From the cell containing the given text, extract its center point as (x, y) coordinate. 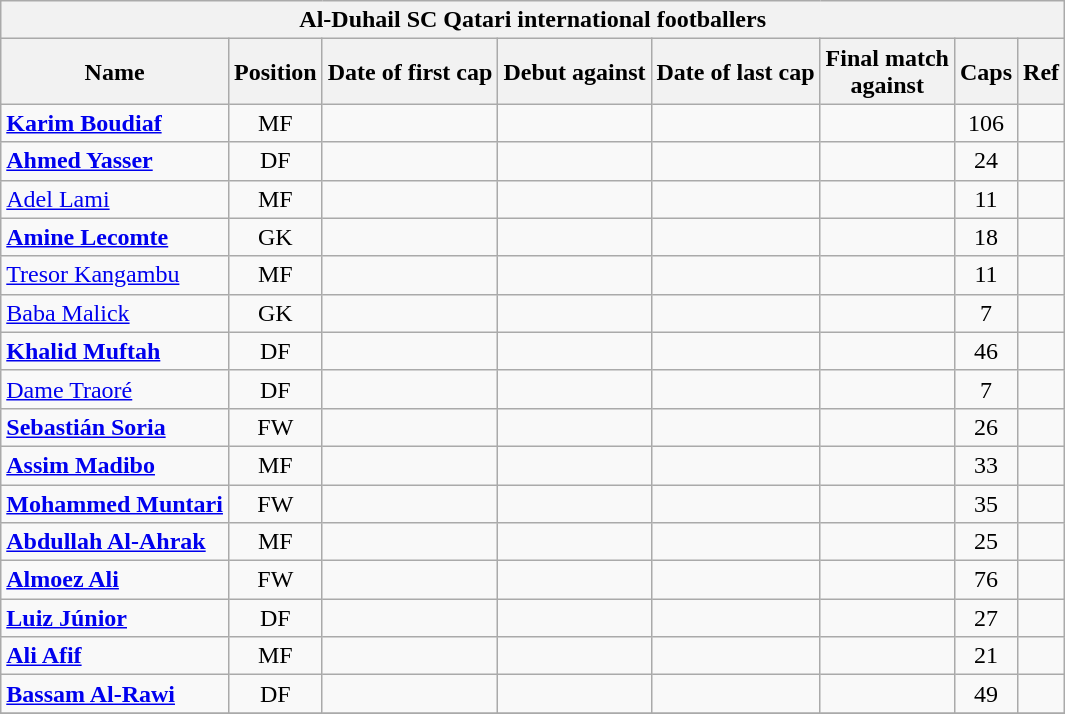
Amine Lecomte (115, 237)
21 (986, 656)
25 (986, 542)
Caps (986, 72)
35 (986, 503)
Date of last cap (736, 72)
26 (986, 427)
24 (986, 161)
Luiz Júnior (115, 618)
Al-Duhail SC Qatari international footballers (533, 20)
Ahmed Yasser (115, 161)
Karim Boudiaf (115, 123)
49 (986, 694)
18 (986, 237)
27 (986, 618)
Date of first cap (410, 72)
106 (986, 123)
Baba Malick (115, 313)
Mohammed Muntari (115, 503)
76 (986, 580)
Bassam Al-Rawi (115, 694)
33 (986, 465)
46 (986, 351)
Name (115, 72)
Sebastián Soria (115, 427)
Almoez Ali (115, 580)
Ref (1042, 72)
Adel Lami (115, 199)
Khalid Muftah (115, 351)
Debut against (574, 72)
Ali Afif (115, 656)
Dame Traoré (115, 389)
Assim Madibo (115, 465)
Final matchagainst (887, 72)
Abdullah Al-Ahrak (115, 542)
Position (275, 72)
Tresor Kangambu (115, 275)
